Extract the (x, y) coordinate from the center of the cell holding the provided text.  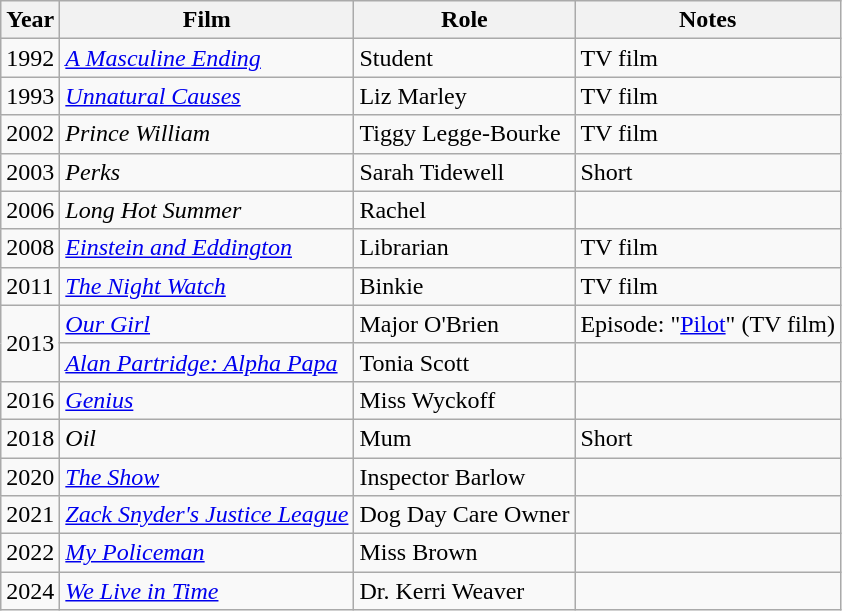
2021 (30, 515)
2024 (30, 591)
The Night Watch (207, 286)
Long Hot Summer (207, 210)
Mum (464, 438)
2008 (30, 248)
Notes (708, 20)
Film (207, 20)
Episode: "Pilot" (TV film) (708, 324)
Role (464, 20)
2013 (30, 343)
Rachel (464, 210)
2003 (30, 172)
Einstein and Eddington (207, 248)
Year (30, 20)
The Show (207, 477)
Liz Marley (464, 96)
Oil (207, 438)
Tiggy Legge-Bourke (464, 134)
Zack Snyder's Justice League (207, 515)
1992 (30, 58)
Dr. Kerri Weaver (464, 591)
Tonia Scott (464, 362)
Major O'Brien (464, 324)
Genius (207, 400)
2011 (30, 286)
My Policeman (207, 553)
Perks (207, 172)
Sarah Tidewell (464, 172)
Miss Brown (464, 553)
2016 (30, 400)
Inspector Barlow (464, 477)
2018 (30, 438)
Prince William (207, 134)
Miss Wyckoff (464, 400)
2022 (30, 553)
Alan Partridge: Alpha Papa (207, 362)
Librarian (464, 248)
Unnatural Causes (207, 96)
A Masculine Ending (207, 58)
Student (464, 58)
We Live in Time (207, 591)
Dog Day Care Owner (464, 515)
Binkie (464, 286)
2020 (30, 477)
Our Girl (207, 324)
2006 (30, 210)
2002 (30, 134)
1993 (30, 96)
